Output the [X, Y] coordinate of the center of the cell containing the given text.  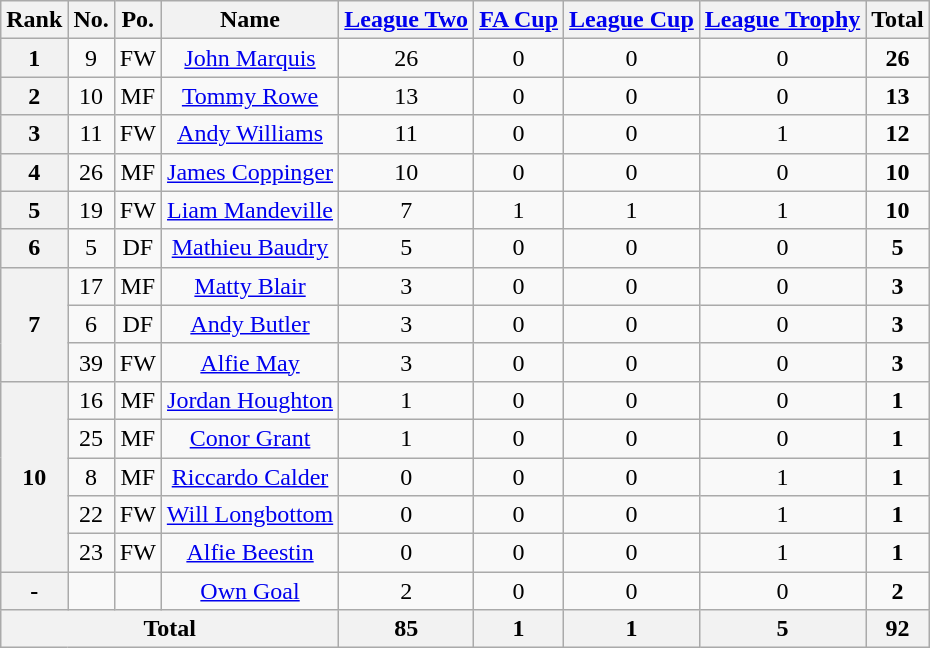
12 [898, 134]
17 [91, 286]
League Two [406, 20]
FA Cup [519, 20]
Alfie Beestin [250, 553]
Rank [34, 20]
23 [91, 553]
39 [91, 362]
Liam Mandeville [250, 210]
Andy Williams [250, 134]
8 [91, 477]
Po. [138, 20]
22 [91, 515]
League Cup [632, 20]
Conor Grant [250, 438]
19 [91, 210]
4 [34, 172]
16 [91, 400]
James Coppinger [250, 172]
League Trophy [782, 20]
25 [91, 438]
Alfie May [250, 362]
Will Longbottom [250, 515]
Matty Blair [250, 286]
85 [406, 629]
No. [91, 20]
9 [91, 58]
Own Goal [250, 591]
Tommy Rowe [250, 96]
Name [250, 20]
Jordan Houghton [250, 400]
John Marquis [250, 58]
- [34, 591]
Mathieu Baudry [250, 248]
Riccardo Calder [250, 477]
Andy Butler [250, 324]
92 [898, 629]
